Identify which cell holds the provided text, then report its [x, y] central coordinate. 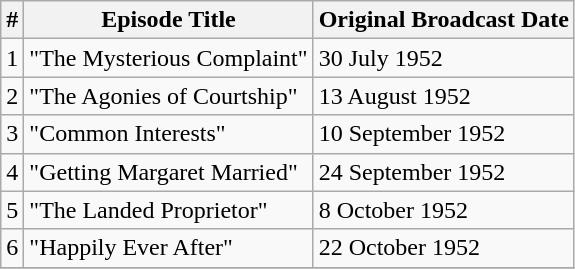
3 [12, 134]
Original Broadcast Date [444, 20]
"The Landed Proprietor" [168, 210]
"The Agonies of Courtship" [168, 96]
1 [12, 58]
"Common Interests" [168, 134]
5 [12, 210]
4 [12, 172]
24 September 1952 [444, 172]
# [12, 20]
30 July 1952 [444, 58]
"Getting Margaret Married" [168, 172]
6 [12, 248]
"Happily Ever After" [168, 248]
13 August 1952 [444, 96]
8 October 1952 [444, 210]
22 October 1952 [444, 248]
10 September 1952 [444, 134]
"The Mysterious Complaint" [168, 58]
Episode Title [168, 20]
2 [12, 96]
